Pinpoint the cell where the given text exists, returning its [x, y] midpoint coordinate. 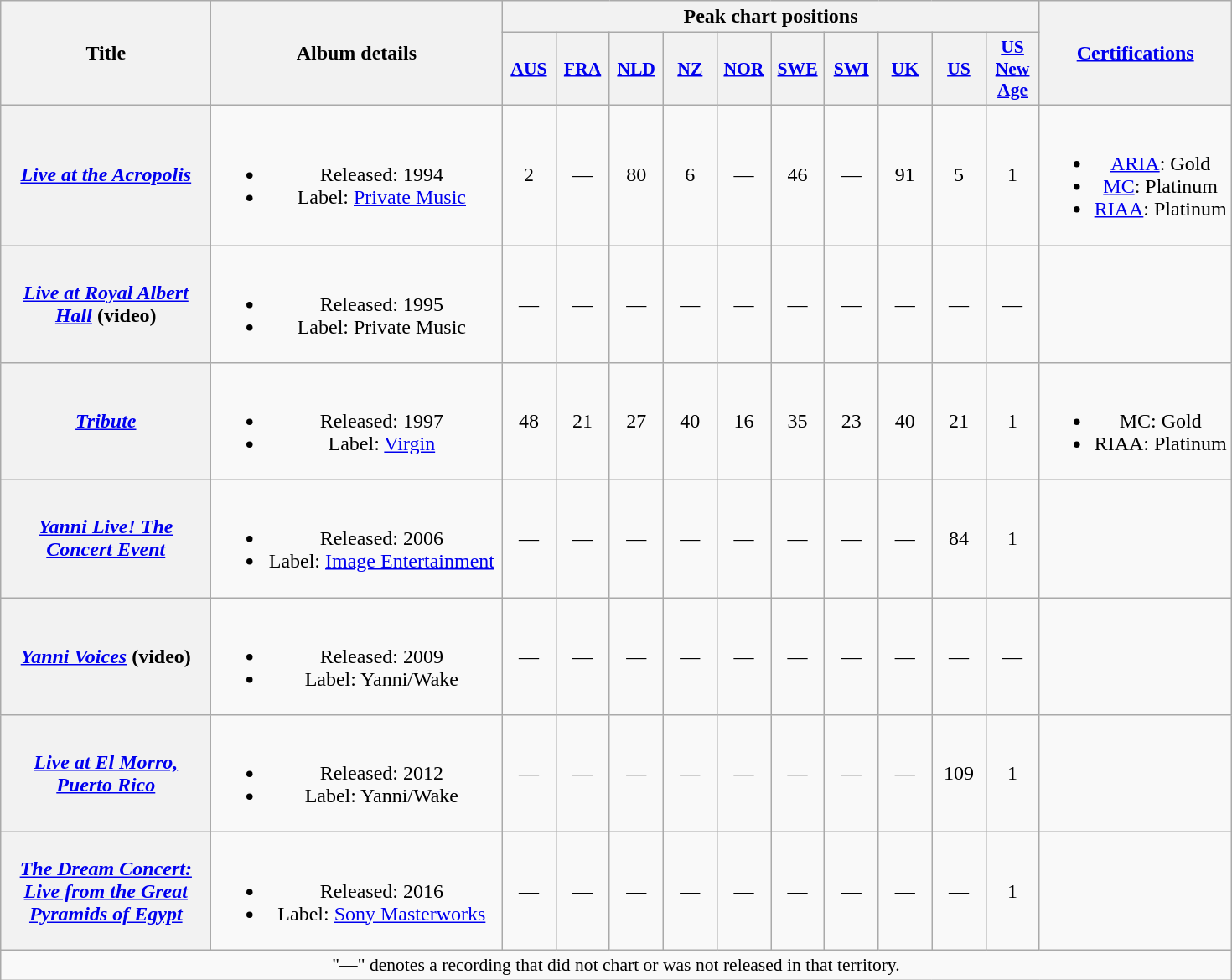
48 [529, 422]
2 [529, 174]
Released: 1995Label: Private Music [357, 303]
SWI [852, 69]
SWE [798, 69]
NOR [743, 69]
Live at the Acropolis [106, 174]
23 [852, 422]
Released: 2009Label: Yanni/Wake [357, 656]
16 [743, 422]
80 [636, 174]
Released: 2012Label: Yanni/Wake [357, 774]
35 [798, 422]
Released: 2016Label: Sony Masterworks [357, 891]
Peak chart positions [771, 17]
US [959, 69]
Live at Royal Albert Hall (video) [106, 303]
5 [959, 174]
Yanni Voices (video) [106, 656]
Certifications [1135, 54]
UK [905, 69]
ARIA: GoldMC: PlatinumRIAA: Platinum [1135, 174]
NZ [690, 69]
Released: 1994Label: Private Music [357, 174]
"—" denotes a recording that did not chart or was not released in that territory. [616, 965]
Tribute [106, 422]
6 [690, 174]
Released: 1997Label: Virgin [357, 422]
FRA [582, 69]
Yanni Live! The Concert Event [106, 539]
109 [959, 774]
Live at El Morro, Puerto Rico [106, 774]
Title [106, 54]
46 [798, 174]
Released: 2006Label: Image Entertainment [357, 539]
27 [636, 422]
MC: GoldRIAA: Platinum [1135, 422]
Album details [357, 54]
91 [905, 174]
The Dream Concert: Live from the Great Pyramids of Egypt [106, 891]
84 [959, 539]
NLD [636, 69]
USNew Age [1012, 69]
AUS [529, 69]
